Identify which cell holds the provided text, then report its [X, Y] central coordinate. 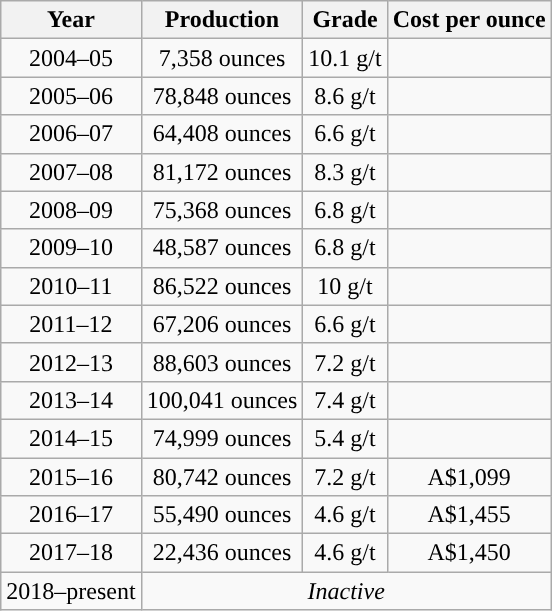
75,368 ounces [222, 210]
2018–present [71, 591]
Cost per ounce [469, 20]
A$1,099 [469, 477]
2006–07 [71, 134]
2009–10 [71, 248]
80,742 ounces [222, 477]
10.1 g/t [345, 58]
10 g/t [345, 286]
Inactive [346, 591]
22,436 ounces [222, 553]
100,041 ounces [222, 400]
2010–11 [71, 286]
7,358 ounces [222, 58]
2017–18 [71, 553]
2004–05 [71, 58]
8.6 g/t [345, 96]
74,999 ounces [222, 438]
A$1,450 [469, 553]
81,172 ounces [222, 172]
Year [71, 20]
2007–08 [71, 172]
2013–14 [71, 400]
2008–09 [71, 210]
2005–06 [71, 96]
Grade [345, 20]
2012–13 [71, 362]
67,206 ounces [222, 324]
7.4 g/t [345, 400]
Production [222, 20]
48,587 ounces [222, 248]
2011–12 [71, 324]
A$1,455 [469, 515]
78,848 ounces [222, 96]
2015–16 [71, 477]
64,408 ounces [222, 134]
2016–17 [71, 515]
88,603 ounces [222, 362]
55,490 ounces [222, 515]
2014–15 [71, 438]
8.3 g/t [345, 172]
5.4 g/t [345, 438]
86,522 ounces [222, 286]
